Identify which cell holds the provided text, then report its [x, y] central coordinate. 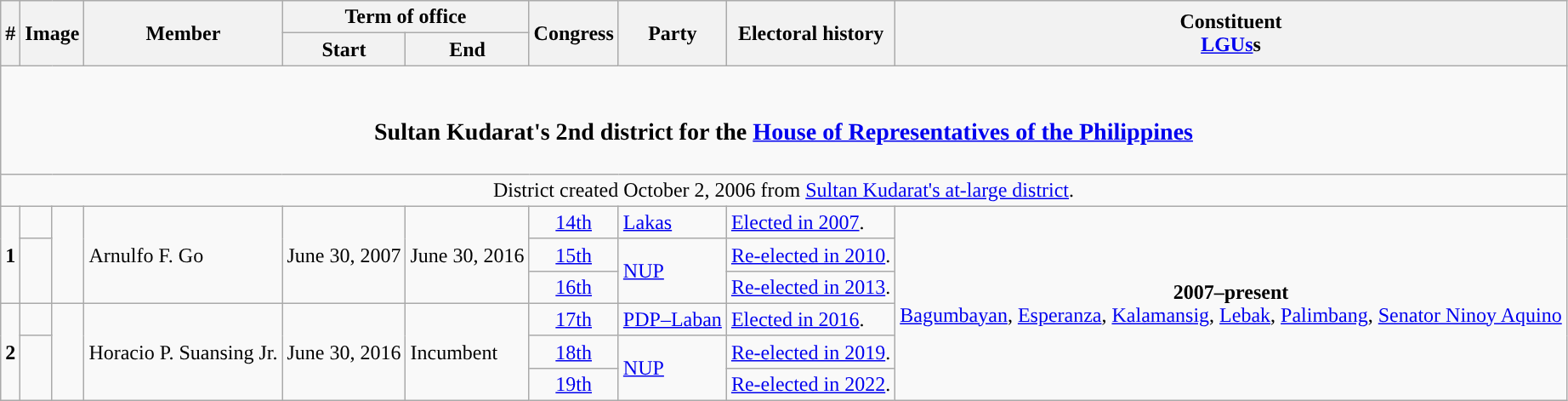
Sultan Kudarat's 2nd district for the House of Representatives of the Philippines [784, 119]
15th [573, 255]
19th [573, 384]
ConstituentLGUss [1231, 33]
Elected in 2007. [810, 222]
Congress [573, 33]
District created October 2, 2006 from Sultan Kudarat's at-large district. [784, 190]
17th [573, 319]
Lakas [672, 222]
Re-elected in 2019. [810, 352]
Horacio P. Suansing Jr. [184, 352]
Elected in 2016. [810, 319]
2007–presentBagumbayan, Esperanza, Kalamansig, Lebak, Palimbang, Senator Ninoy Aquino [1231, 303]
2 [10, 352]
June 30, 2007 [344, 255]
Re-elected in 2010. [810, 255]
16th [573, 287]
End [468, 49]
Start [344, 49]
Term of office [406, 17]
14th [573, 222]
18th [573, 352]
1 [10, 255]
Party [672, 33]
Electoral history [810, 33]
PDP–Laban [672, 319]
Incumbent [468, 352]
Arnulfo F. Go [184, 255]
Re-elected in 2013. [810, 287]
Member [184, 33]
Image [53, 33]
# [10, 33]
Re-elected in 2022. [810, 384]
